From the cell containing the given text, extract its center point as [x, y] coordinate. 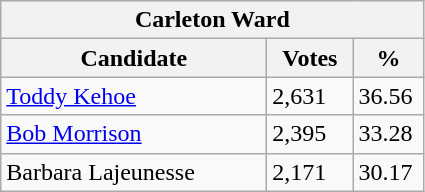
Barbara Lajeunesse [134, 172]
2,631 [310, 96]
Bob Morrison [134, 134]
Votes [310, 58]
Toddy Kehoe [134, 96]
33.28 [388, 134]
36.56 [388, 96]
Carleton Ward [212, 20]
2,395 [310, 134]
Candidate [134, 58]
30.17 [388, 172]
% [388, 58]
2,171 [310, 172]
